Locate the cell with the specified text and output its (X, Y) center coordinate. 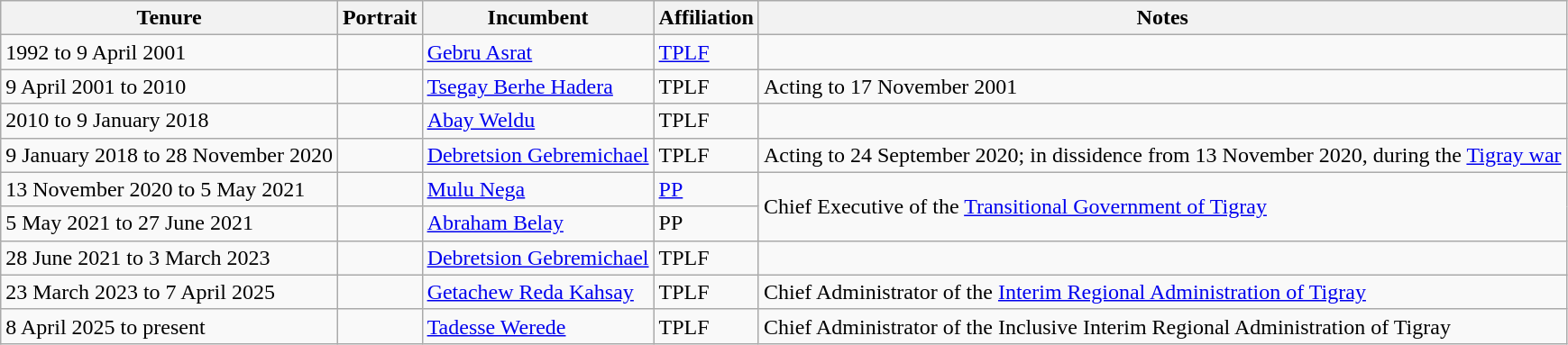
Notes (1162, 18)
Acting to 17 November 2001 (1162, 86)
13 November 2020 to 5 May 2021 (170, 189)
28 June 2021 to 3 March 2023 (170, 258)
Affiliation (706, 18)
Tadesse Werede (537, 326)
5 May 2021 to 27 June 2021 (170, 223)
Abay Weldu (537, 121)
Tsegay Berhe Hadera (537, 86)
Incumbent (537, 18)
Acting to 24 September 2020; in dissidence from 13 November 2020, during the Tigray war (1162, 155)
Abraham Belay (537, 223)
9 April 2001 to 2010 (170, 86)
Mulu Nega (537, 189)
9 January 2018 to 28 November 2020 (170, 155)
Tenure (170, 18)
Chief Administrator of the Inclusive Interim Regional Administration of Tigray (1162, 326)
Gebru Asrat (537, 52)
Getachew Reda Kahsay (537, 292)
Portrait (380, 18)
1992 to 9 April 2001 (170, 52)
8 April 2025 to present (170, 326)
Chief Executive of the Transitional Government of Tigray (1162, 206)
2010 to 9 January 2018 (170, 121)
23 March 2023 to 7 April 2025 (170, 292)
Chief Administrator of the Interim Regional Administration of Tigray (1162, 292)
